Find where the given text appears and provide that cell's center as (x, y) coordinate. 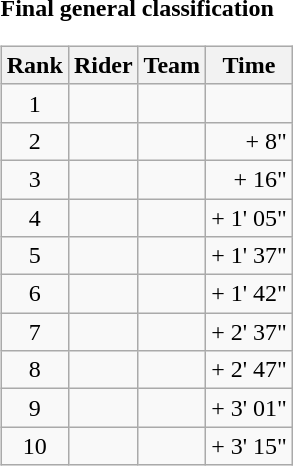
Time (250, 65)
Rank (34, 65)
10 (34, 446)
+ 1' 05" (250, 217)
+ 2' 37" (250, 332)
2 (34, 141)
+ 2' 47" (250, 370)
1 (34, 103)
8 (34, 370)
7 (34, 332)
+ 3' 15" (250, 446)
3 (34, 179)
9 (34, 408)
+ 1' 42" (250, 294)
Rider (103, 65)
+ 8" (250, 141)
5 (34, 256)
+ 1' 37" (250, 256)
+ 16" (250, 179)
4 (34, 217)
Team (172, 65)
6 (34, 294)
+ 3' 01" (250, 408)
